From the cell containing the given text, extract its center point as (x, y) coordinate. 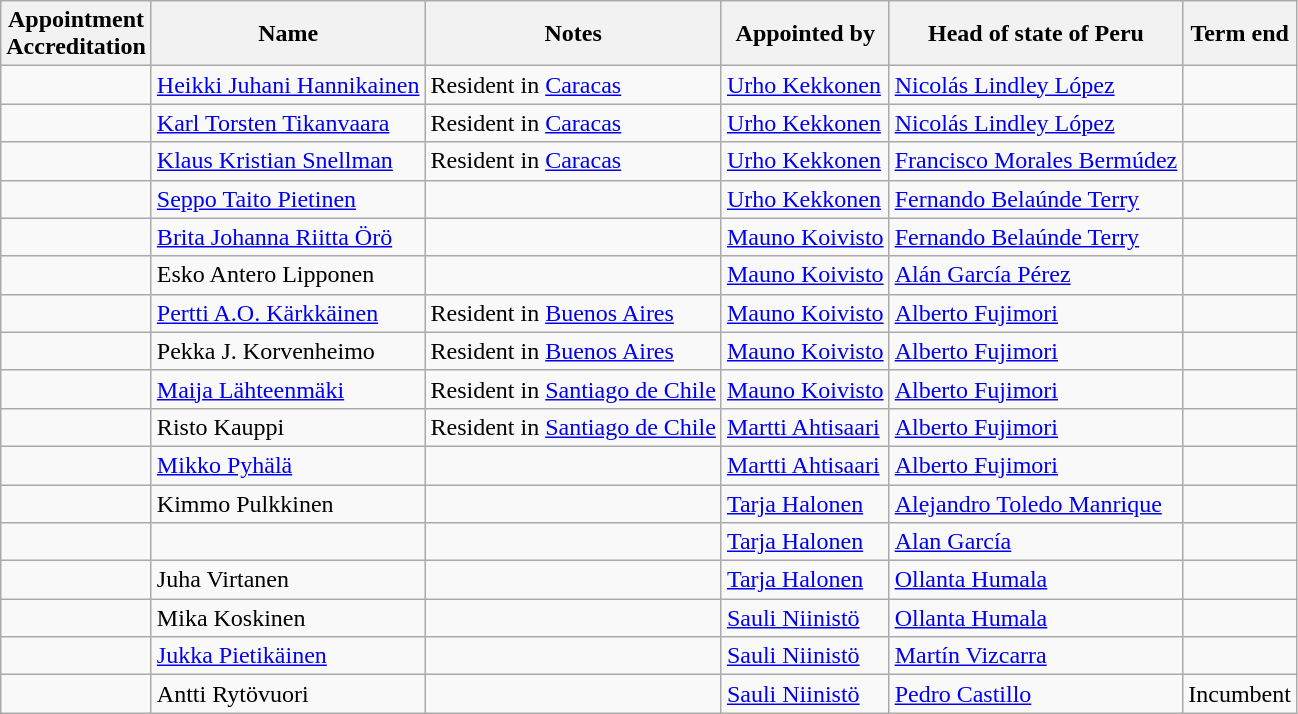
Mika Koskinen (288, 618)
Term end (1240, 34)
Incumbent (1240, 694)
Alejandro Toledo Manrique (1036, 503)
Maija Lähteenmäki (288, 389)
Klaus Kristian Snellman (288, 161)
Seppo Taito Pietinen (288, 199)
Kimmo Pulkkinen (288, 503)
Alan García (1036, 542)
AppointmentAccreditation (76, 34)
Antti Rytövuori (288, 694)
Head of state of Peru (1036, 34)
Esko Antero Lipponen (288, 275)
Mikko Pyhälä (288, 465)
Pekka J. Korvenheimo (288, 351)
Appointed by (805, 34)
Francisco Morales Bermúdez (1036, 161)
Name (288, 34)
Karl Torsten Tikanvaara (288, 123)
Alán García Pérez (1036, 275)
Martín Vizcarra (1036, 656)
Juha Virtanen (288, 580)
Risto Kauppi (288, 427)
Heikki Juhani Hannikainen (288, 85)
Brita Johanna Riitta Örö (288, 237)
Jukka Pietikäinen (288, 656)
Pertti A.O. Kärkkäinen (288, 313)
Notes (573, 34)
Pedro Castillo (1036, 694)
